Identify which cell holds the provided text, then report its (X, Y) central coordinate. 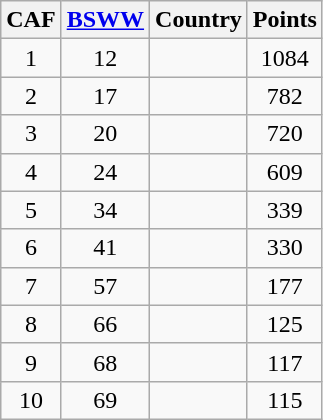
4 (31, 172)
9 (31, 362)
6 (31, 248)
720 (284, 134)
8 (31, 324)
7 (31, 286)
34 (105, 210)
609 (284, 172)
177 (284, 286)
CAF (31, 20)
10 (31, 400)
66 (105, 324)
24 (105, 172)
1084 (284, 58)
20 (105, 134)
68 (105, 362)
69 (105, 400)
330 (284, 248)
2 (31, 96)
12 (105, 58)
17 (105, 96)
339 (284, 210)
Country (199, 20)
3 (31, 134)
1 (31, 58)
782 (284, 96)
125 (284, 324)
117 (284, 362)
57 (105, 286)
BSWW (105, 20)
41 (105, 248)
Points (284, 20)
5 (31, 210)
115 (284, 400)
